Capture the cell that displays the provided text and extract its (x, y) central coordinate. 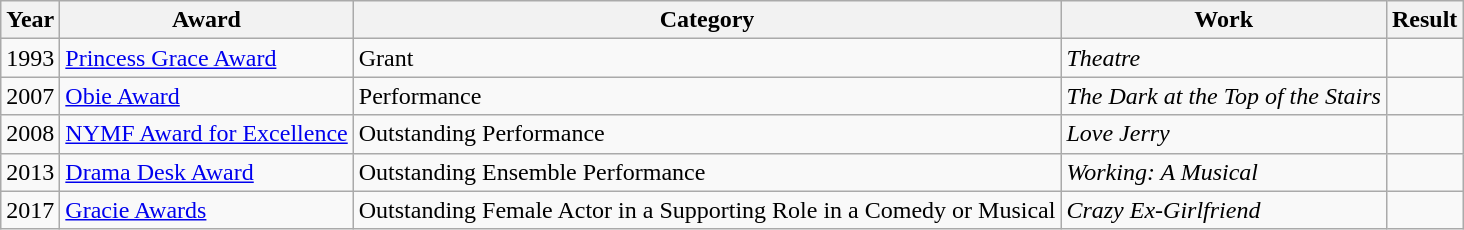
Work (1224, 20)
1993 (30, 58)
Obie Award (206, 96)
Performance (707, 96)
2013 (30, 172)
Outstanding Female Actor in a Supporting Role in a Comedy or Musical (707, 210)
2008 (30, 134)
Outstanding Performance (707, 134)
Grant (707, 58)
Drama Desk Award (206, 172)
Year (30, 20)
Gracie Awards (206, 210)
Award (206, 20)
The Dark at the Top of the Stairs (1224, 96)
Princess Grace Award (206, 58)
2007 (30, 96)
2017 (30, 210)
Theatre (1224, 58)
Love Jerry (1224, 134)
Result (1424, 20)
Outstanding Ensemble Performance (707, 172)
Crazy Ex-Girlfriend (1224, 210)
Category (707, 20)
Working: A Musical (1224, 172)
NYMF Award for Excellence (206, 134)
